Return [X, Y] of the center of cell containing provided text 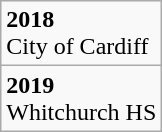
2018City of Cardiff [82, 34]
2019Whitchurch HS [82, 98]
